Return the (X, Y) coordinate for the center point of the cell that contains the specified text.  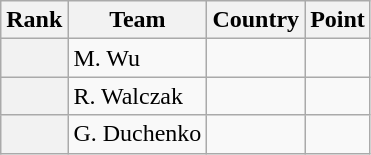
Rank (34, 20)
Point (338, 20)
R. Walczak (138, 96)
G. Duchenko (138, 134)
M. Wu (138, 58)
Country (256, 20)
Team (138, 20)
